From the cell containing the given text, extract its center point as (x, y) coordinate. 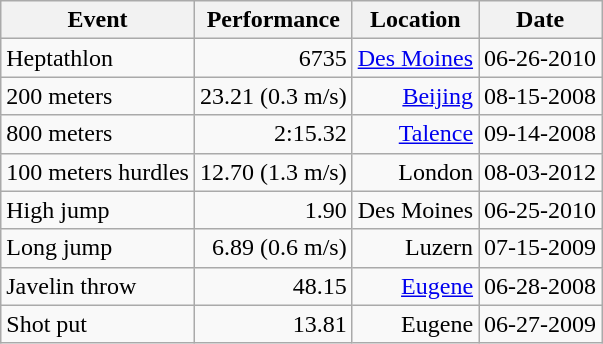
6735 (273, 58)
09-14-2008 (540, 134)
Location (415, 20)
Shot put (98, 324)
6.89 (0.6 m/s) (273, 248)
23.21 (0.3 m/s) (273, 96)
08-03-2012 (540, 172)
Luzern (415, 248)
London (415, 172)
48.15 (273, 286)
2:15.32 (273, 134)
1.90 (273, 210)
Talence (415, 134)
Long jump (98, 248)
08-15-2008 (540, 96)
06-27-2009 (540, 324)
Heptathlon (98, 58)
06-28-2008 (540, 286)
200 meters (98, 96)
Date (540, 20)
Event (98, 20)
07-15-2009 (540, 248)
100 meters hurdles (98, 172)
13.81 (273, 324)
Beijing (415, 96)
High jump (98, 210)
Performance (273, 20)
12.70 (1.3 m/s) (273, 172)
800 meters (98, 134)
06-26-2010 (540, 58)
Javelin throw (98, 286)
06-25-2010 (540, 210)
